Locate the cell with the specified text and output its (x, y) center coordinate. 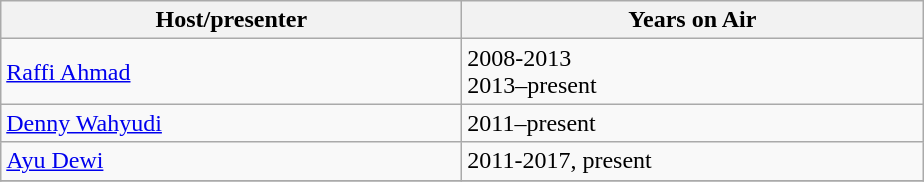
2011–present (692, 123)
Denny Wahyudi (232, 123)
Raffi Ahmad (232, 72)
Years on Air (692, 20)
2011-2017, present (692, 161)
2008-2013 2013–present (692, 72)
Ayu Dewi (232, 161)
Host/presenter (232, 20)
